From the cell containing the given text, extract its center point as (x, y) coordinate. 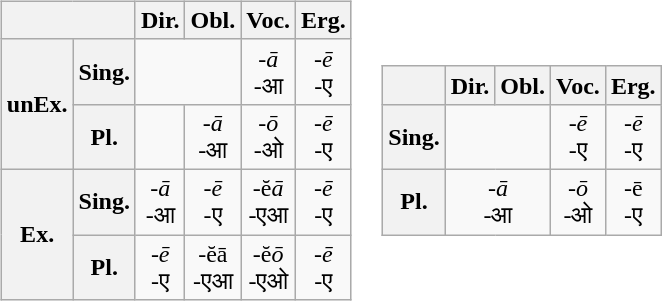
-ĕō-एओ (268, 266)
Ex. (37, 234)
unEx. (37, 104)
